Scan for the cell matching the given text and deliver its (X, Y) coordinate at center. 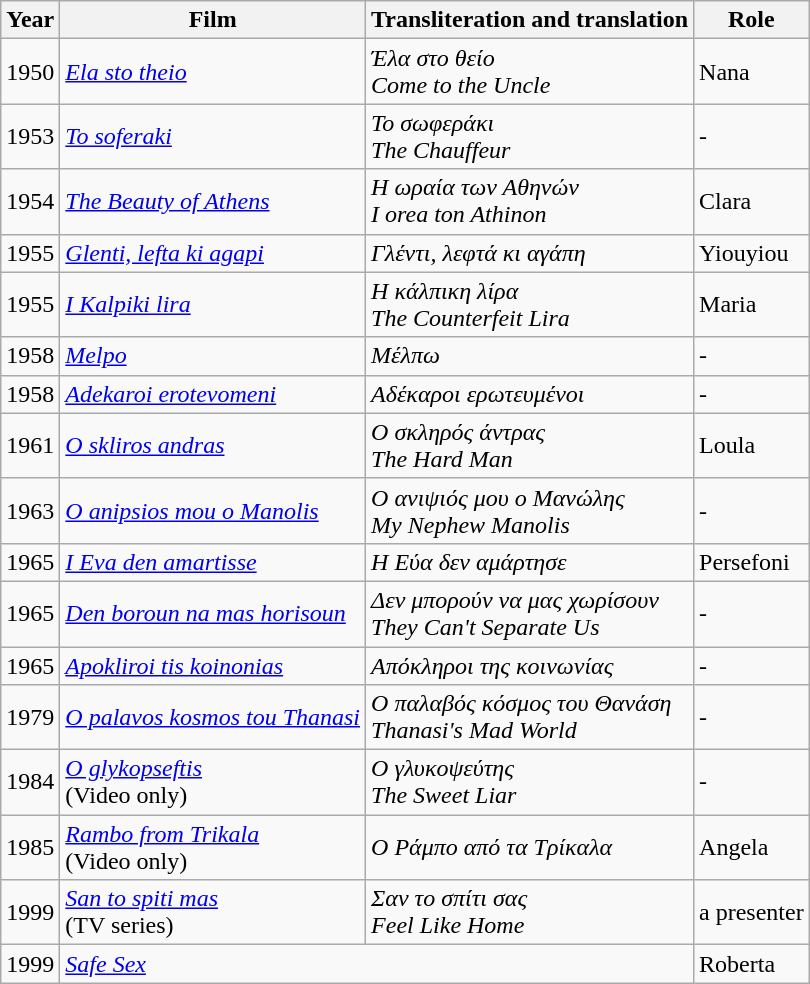
Apokliroi tis koinonias (213, 665)
Nana (752, 72)
Η ωραία των ΑθηνώνI orea ton Athinon (530, 202)
Ο γλυκοψεύτης The Sweet Liar (530, 782)
Transliteration and translation (530, 20)
1954 (30, 202)
Film (213, 20)
Η κάλπικη λίρα The Counterfeit Lira (530, 304)
To soferaki (213, 136)
Δεν μπορούν να μας χωρίσουνThey Can't Separate Us (530, 614)
a presenter (752, 912)
O palavos kosmos tou Thanasi (213, 718)
I Kalpiki lira (213, 304)
Ο σκληρός άντρας The Hard Man (530, 446)
Σαν το σπίτι σας Feel Like Home (530, 912)
1979 (30, 718)
Το σωφεράκι The Chauffeur (530, 136)
Adekaroi erotevomeni (213, 394)
Αδέκαροι ερωτευμένοι (530, 394)
Den boroun na mas horisoun (213, 614)
Ο Ράμπο από τα Τρίκαλα (530, 848)
1985 (30, 848)
O glykopseftis(Video only) (213, 782)
Ela sto theio (213, 72)
Role (752, 20)
San to spiti mas(TV series) (213, 912)
I Eva den amartisse (213, 562)
Safe Sex (377, 964)
Μέλπω (530, 356)
Απόκληροι της κοινωνίας (530, 665)
Melpo (213, 356)
1984 (30, 782)
Maria (752, 304)
Γλέντι, λεφτά κι αγάπη (530, 253)
Ο ανιψιός μου ο Μανώλης My Nephew Manolis (530, 510)
Έλα στο θείο Come to the Uncle (530, 72)
Angela (752, 848)
Yiouyiou (752, 253)
The Beauty of Athens (213, 202)
Η Εύα δεν αμάρτησε (530, 562)
Clara (752, 202)
Rambo from Trikala(Video only) (213, 848)
Glenti, lefta ki agapi (213, 253)
Loula (752, 446)
O skliros andras (213, 446)
Roberta (752, 964)
1953 (30, 136)
O anipsios mou o Manolis (213, 510)
Year (30, 20)
1950 (30, 72)
1961 (30, 446)
1963 (30, 510)
Ο παλαβός κόσμος του Θανάση Thanasi's Mad World (530, 718)
Persefoni (752, 562)
